Identify which cell holds the provided text, then report its [x, y] central coordinate. 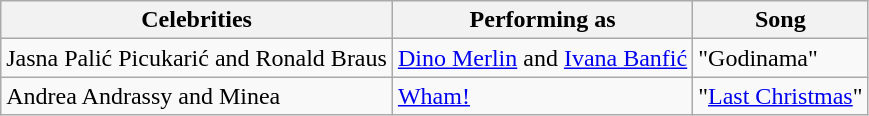
"Godinama" [780, 58]
Performing as [542, 20]
Wham! [542, 96]
"Last Christmas" [780, 96]
Song [780, 20]
Andrea Andrassy and Minea [197, 96]
Jasna Palić Picukarić and Ronald Braus [197, 58]
Dino Merlin and Ivana Banfić [542, 58]
Celebrities [197, 20]
